Detect which cell encompasses the target text, then output its (x, y) center coordinate. 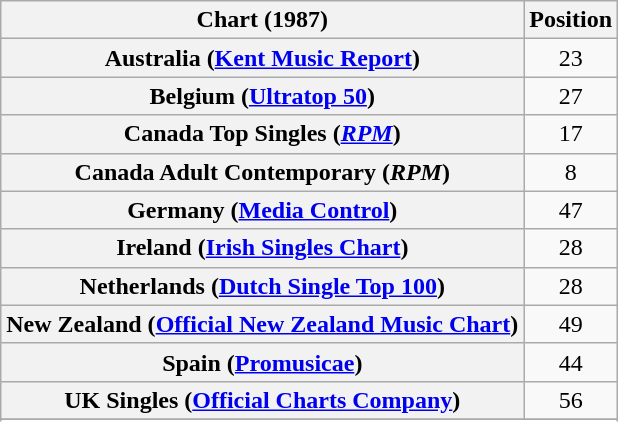
New Zealand (Official New Zealand Music Chart) (262, 324)
UK Singles (Official Charts Company) (262, 400)
Spain (Promusicae) (262, 362)
Belgium (Ultratop 50) (262, 96)
56 (571, 400)
Ireland (Irish Singles Chart) (262, 248)
49 (571, 324)
8 (571, 172)
Germany (Media Control) (262, 210)
27 (571, 96)
Australia (Kent Music Report) (262, 58)
Netherlands (Dutch Single Top 100) (262, 286)
Canada Top Singles (RPM) (262, 134)
17 (571, 134)
Position (571, 20)
47 (571, 210)
23 (571, 58)
Canada Adult Contemporary (RPM) (262, 172)
44 (571, 362)
Chart (1987) (262, 20)
